Determine the (X, Y) coordinate at the center of the cell enclosing the given text.  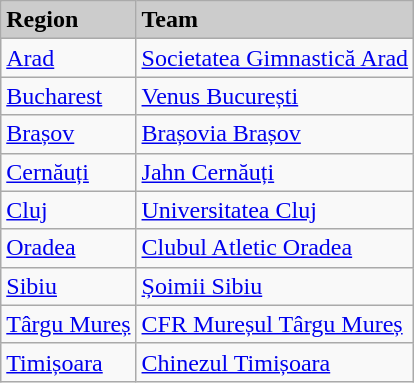
CFR Mureșul Târgu Mureș (275, 324)
Team (275, 20)
Oradea (68, 248)
Venus București (275, 96)
Brașov (68, 134)
Târgu Mureș (68, 324)
Societatea Gimnastică Arad (275, 58)
Brașovia Brașov (275, 134)
Timișoara (68, 362)
Șoimii Sibiu (275, 286)
Clubul Atletic Oradea (275, 248)
Chinezul Timișoara (275, 362)
Universitatea Cluj (275, 210)
Cernăuți (68, 172)
Jahn Cernăuți (275, 172)
Cluj (68, 210)
Sibiu (68, 286)
Region (68, 20)
Bucharest (68, 96)
Arad (68, 58)
